Determine the [X, Y] coordinate at the center of the cell enclosing the given text.  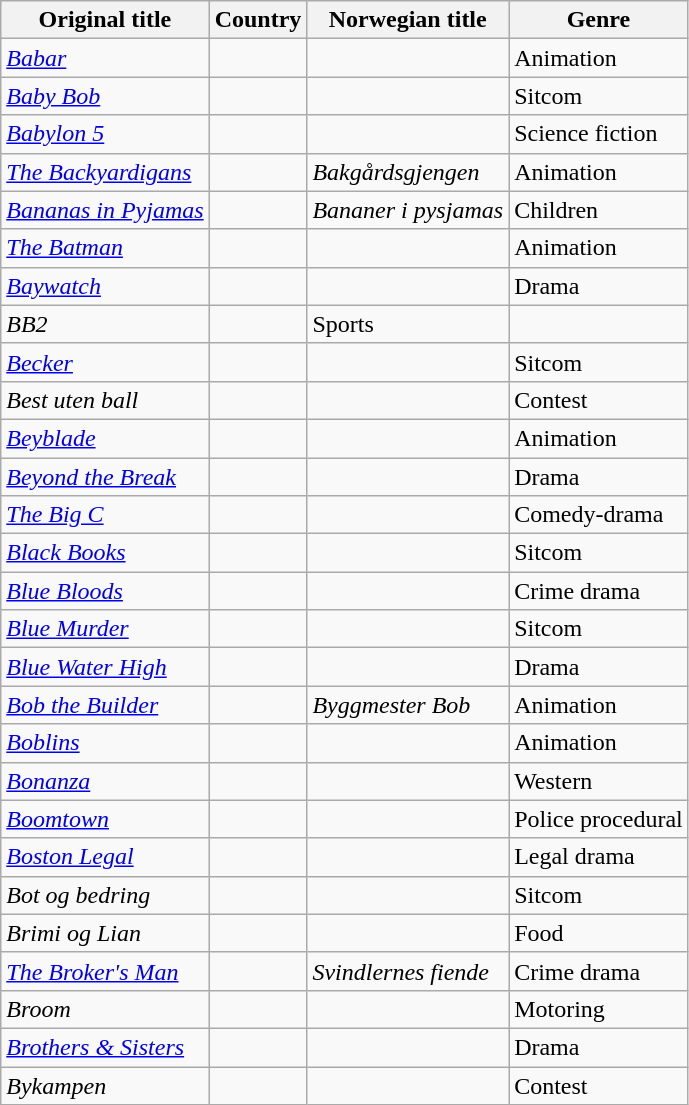
Original title [105, 20]
Bykampen [105, 1085]
Children [599, 210]
Baywatch [105, 286]
Baby Bob [105, 96]
Beyond the Break [105, 477]
Science fiction [599, 134]
Boomtown [105, 819]
Bananer i pysjamas [408, 210]
The Backyardigans [105, 172]
Sports [408, 324]
BB2 [105, 324]
Byggmester Bob [408, 705]
Becker [105, 362]
Babylon 5 [105, 134]
Bakgårdsgjengen [408, 172]
Country [258, 20]
Brothers & Sisters [105, 1047]
Bob the Builder [105, 705]
Best uten ball [105, 400]
Bananas in Pyjamas [105, 210]
Genre [599, 20]
Bot og bedring [105, 895]
Boston Legal [105, 857]
Broom [105, 1009]
Beyblade [105, 438]
The Big C [105, 515]
The Batman [105, 248]
Svindlernes fiende [408, 971]
Legal drama [599, 857]
Comedy-drama [599, 515]
Babar [105, 58]
Blue Bloods [105, 591]
Blue Murder [105, 629]
Food [599, 933]
Brimi og Lian [105, 933]
Black Books [105, 553]
Norwegian title [408, 20]
Motoring [599, 1009]
Boblins [105, 743]
Blue Water High [105, 667]
Police procedural [599, 819]
Western [599, 781]
The Broker's Man [105, 971]
Bonanza [105, 781]
